For the text-containing cell, return its midpoint in [x, y] coordinate format. 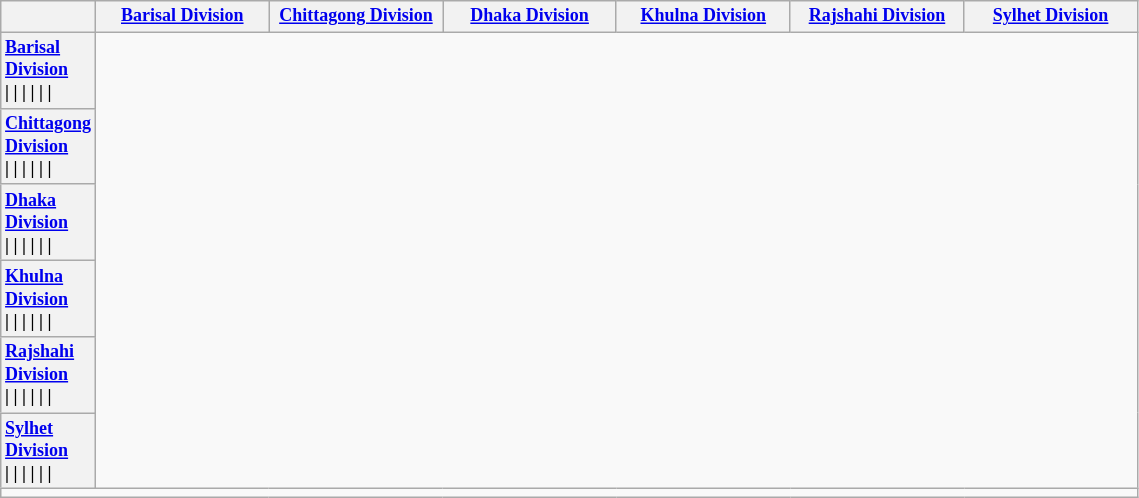
Sylhet Division| | | | | | [48, 451]
Rajshahi Division| | | | | | [48, 375]
Dhaka Division [530, 16]
Chittagong Division [356, 16]
Barisal Division [182, 16]
Sylhet Division [1051, 16]
Dhaka Division| | | | | | [48, 222]
Khulna Division| | | | | | [48, 298]
Khulna Division [703, 16]
Rajshahi Division [877, 16]
Chittagong Division| | | | | | [48, 146]
Barisal Division| | | | | | [48, 70]
